Identify which cell holds the provided text, then report its [X, Y] central coordinate. 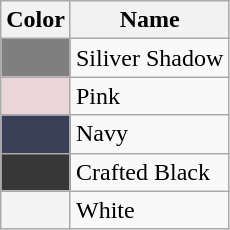
Siliver Shadow [149, 58]
Navy [149, 134]
Crafted Black [149, 172]
Pink [149, 96]
Color [36, 20]
White [149, 210]
Name [149, 20]
